From the cell containing the given text, extract its center point as (X, Y) coordinate. 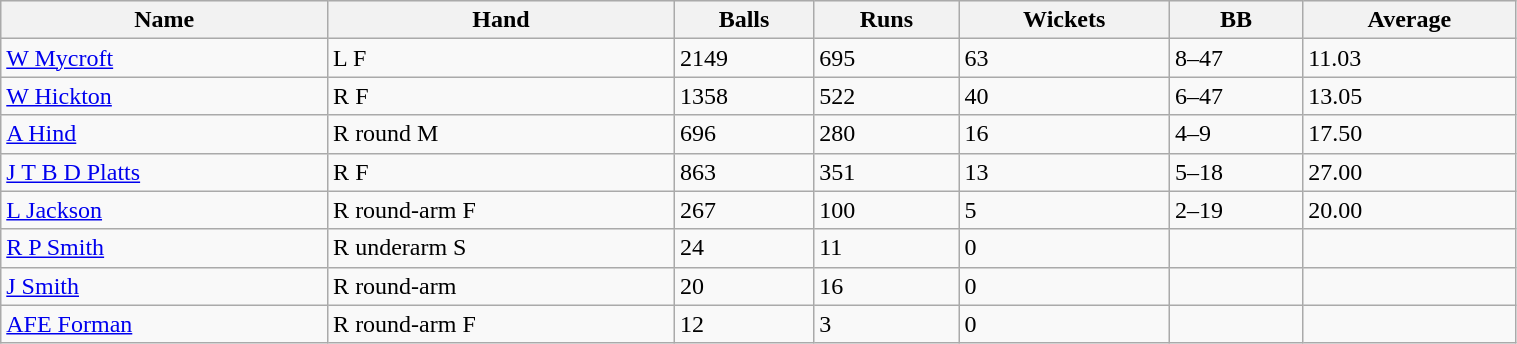
Hand (502, 20)
20 (744, 286)
L F (502, 58)
W Mycroft (164, 58)
Runs (886, 20)
5–18 (1236, 172)
695 (886, 58)
267 (744, 210)
8–47 (1236, 58)
2149 (744, 58)
R P Smith (164, 248)
351 (886, 172)
A Hind (164, 134)
280 (886, 134)
2–19 (1236, 210)
63 (1064, 58)
BB (1236, 20)
20.00 (1410, 210)
11.03 (1410, 58)
J T B D Platts (164, 172)
27.00 (1410, 172)
522 (886, 96)
40 (1064, 96)
L Jackson (164, 210)
J Smith (164, 286)
3 (886, 324)
Wickets (1064, 20)
24 (744, 248)
Balls (744, 20)
11 (886, 248)
6–47 (1236, 96)
13 (1064, 172)
W Hickton (164, 96)
R underarm S (502, 248)
Name (164, 20)
AFE Forman (164, 324)
1358 (744, 96)
Average (1410, 20)
17.50 (1410, 134)
863 (744, 172)
R round-arm (502, 286)
5 (1064, 210)
13.05 (1410, 96)
696 (744, 134)
R round M (502, 134)
100 (886, 210)
12 (744, 324)
4–9 (1236, 134)
